Scan for the cell matching the given text and deliver its [x, y] coordinate at center. 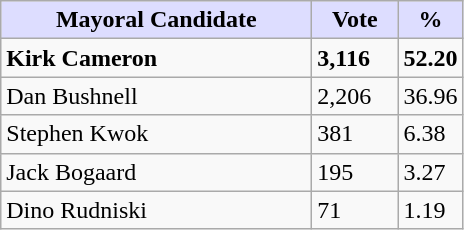
Stephen Kwok [156, 134]
Vote [355, 20]
% [430, 20]
71 [355, 210]
Dan Bushnell [156, 96]
381 [355, 134]
1.19 [430, 210]
3.27 [430, 172]
Dino Rudniski [156, 210]
36.96 [430, 96]
Jack Bogaard [156, 172]
6.38 [430, 134]
Mayoral Candidate [156, 20]
52.20 [430, 58]
2,206 [355, 96]
Kirk Cameron [156, 58]
195 [355, 172]
3,116 [355, 58]
